Provide the [x, y] coordinate of the cell's center where the given text is located.  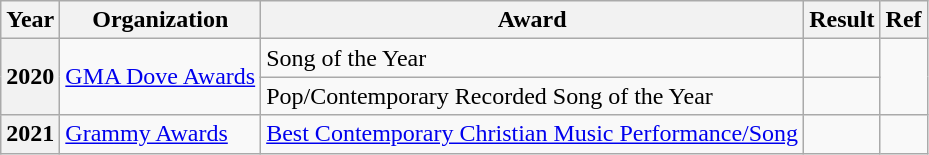
Best Contemporary Christian Music Performance/Song [532, 134]
Award [532, 20]
Pop/Contemporary Recorded Song of the Year [532, 96]
Song of the Year [532, 58]
GMA Dove Awards [160, 77]
Result [842, 20]
Year [30, 20]
Grammy Awards [160, 134]
Organization [160, 20]
2020 [30, 77]
Ref [904, 20]
2021 [30, 134]
